From the cell containing the given text, extract its center point as [x, y] coordinate. 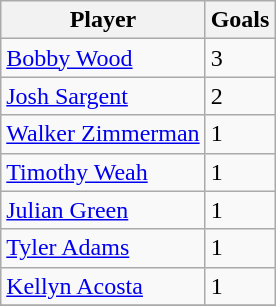
Goals [240, 20]
Tyler Adams [103, 248]
Timothy Weah [103, 172]
Josh Sargent [103, 96]
Kellyn Acosta [103, 286]
Player [103, 20]
2 [240, 96]
3 [240, 58]
Walker Zimmerman [103, 134]
Bobby Wood [103, 58]
Julian Green [103, 210]
